For the text-containing cell, return its midpoint in (x, y) coordinate format. 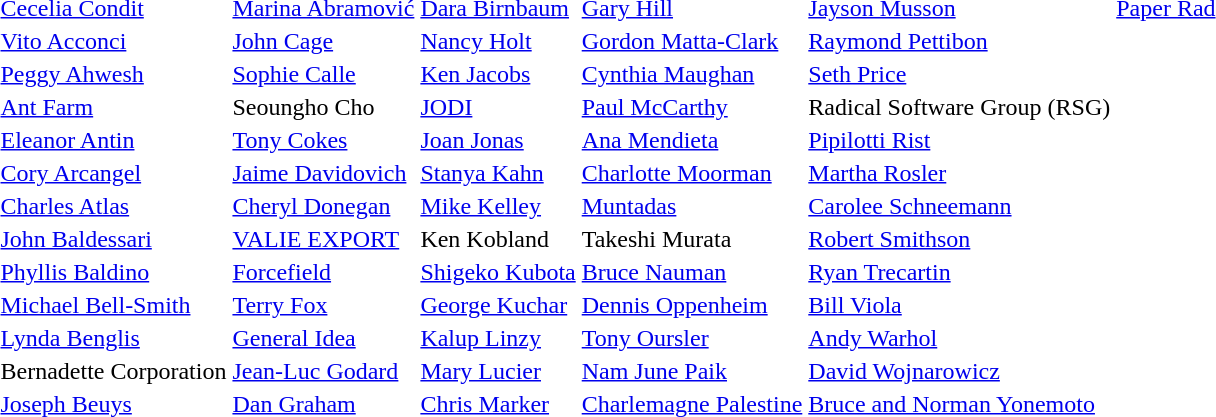
Bill Viola (960, 305)
Muntadas (692, 206)
Gordon Matta-Clark (692, 41)
Pipilotti Rist (960, 140)
Tony Oursler (692, 338)
Radical Software Group (RSG) (960, 107)
Jean-Luc Godard (324, 371)
Charlotte Moorman (692, 173)
Mary Lucier (498, 371)
Kalup Linzy (498, 338)
Takeshi Murata (692, 239)
Ryan Trecartin (960, 272)
Bruce Nauman (692, 272)
David Wojnarowicz (960, 371)
Sophie Calle (324, 74)
Jaime Davidovich (324, 173)
Seoungho Cho (324, 107)
Joan Jonas (498, 140)
Ken Kobland (498, 239)
Forcefield (324, 272)
Carolee Schneemann (960, 206)
Ana Mendieta (692, 140)
Cynthia Maughan (692, 74)
Andy Warhol (960, 338)
Terry Fox (324, 305)
Paul McCarthy (692, 107)
Mike Kelley (498, 206)
Raymond Pettibon (960, 41)
Tony Cokes (324, 140)
VALIE EXPORT (324, 239)
Nam June Paik (692, 371)
Robert Smithson (960, 239)
JODI (498, 107)
Nancy Holt (498, 41)
Seth Price (960, 74)
Ken Jacobs (498, 74)
Shigeko Kubota (498, 272)
John Cage (324, 41)
George Kuchar (498, 305)
Stanya Kahn (498, 173)
Cheryl Donegan (324, 206)
Martha Rosler (960, 173)
Dennis Oppenheim (692, 305)
General Idea (324, 338)
